Identify which cell holds the provided text, then report its [X, Y] central coordinate. 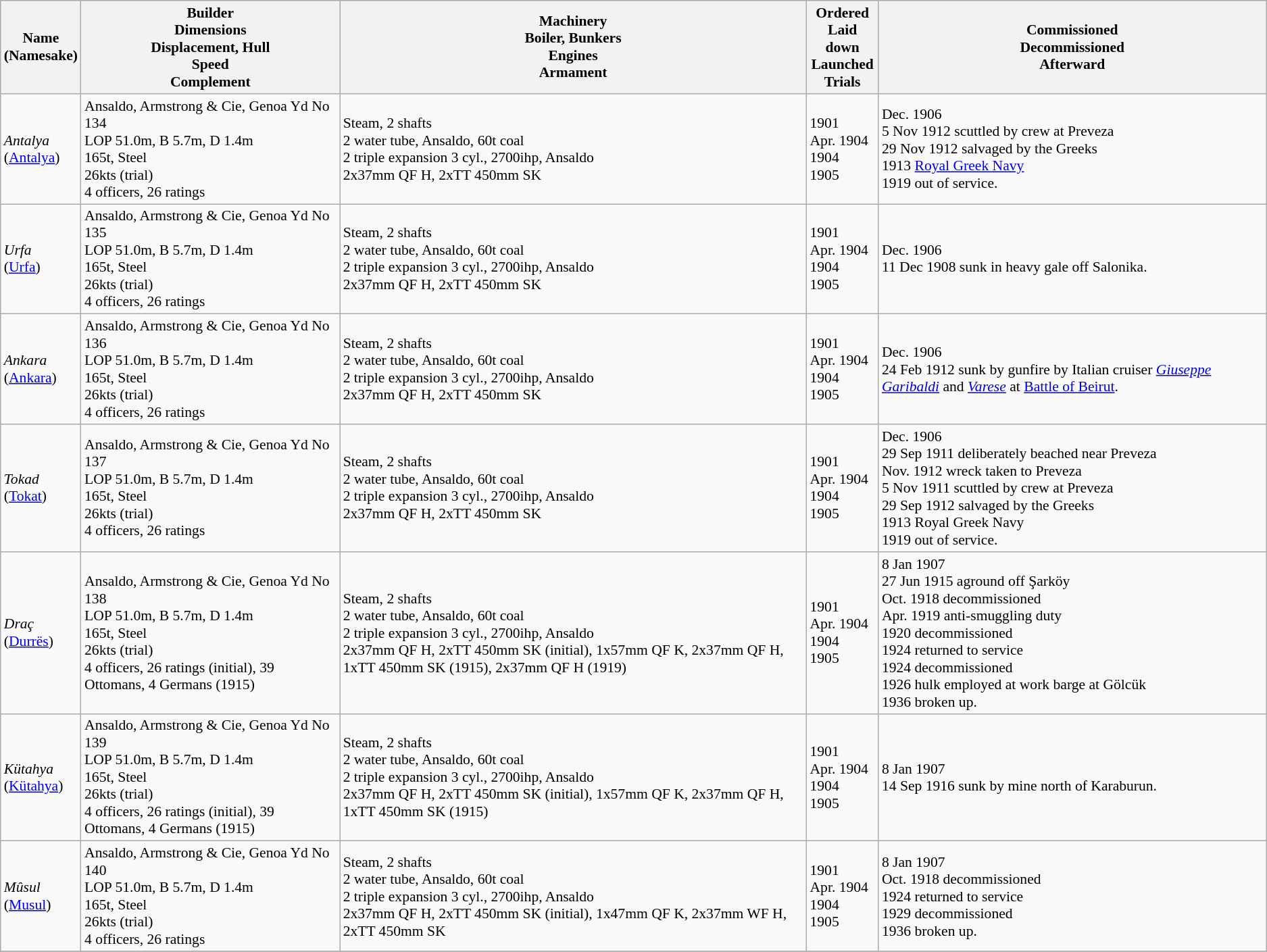
Ansaldo, Armstrong & Cie, Genoa Yd No 135LOP 51.0m, B 5.7m, D 1.4m165t, Steel26kts (trial)4 officers, 26 ratings [211, 259]
OrderedLaid downLaunchedTrials [842, 47]
Dec. 190624 Feb 1912 sunk by gunfire by Italian cruiser Giuseppe Garibaldi and Varese at Battle of Beirut. [1072, 369]
Kütahya(Kütahya) [41, 777]
Dec. 19065 Nov 1912 scuttled by crew at Preveza29 Nov 1912 salvaged by the Greeks1913 Royal Greek Navy 1919 out of service. [1072, 149]
Tokad(Tokat) [41, 488]
Urfa(Urfa) [41, 259]
Ansaldo, Armstrong & Cie, Genoa Yd No 140LOP 51.0m, B 5.7m, D 1.4m165t, Steel26kts (trial)4 officers, 26 ratings [211, 896]
Ansaldo, Armstrong & Cie, Genoa Yd No 134LOP 51.0m, B 5.7m, D 1.4m165t, Steel26kts (trial)4 officers, 26 ratings [211, 149]
Ansaldo, Armstrong & Cie, Genoa Yd No 137LOP 51.0m, B 5.7m, D 1.4m165t, Steel26kts (trial)4 officers, 26 ratings [211, 488]
Antalya(Antalya) [41, 149]
Name(Namesake) [41, 47]
MachineryBoiler, BunkersEnginesArmament [573, 47]
CommissionedDecommissionedAfterward [1072, 47]
Draç(Durrës) [41, 633]
8 Jan 1907Oct. 1918 decommissioned1924 returned to service1929 decommissioned1936 broken up. [1072, 896]
Ansaldo, Armstrong & Cie, Genoa Yd No 136LOP 51.0m, B 5.7m, D 1.4m165t, Steel26kts (trial)4 officers, 26 ratings [211, 369]
Mûsul(Musul) [41, 896]
Dec. 190611 Dec 1908 sunk in heavy gale off Salonika. [1072, 259]
BuilderDimensionsDisplacement, HullSpeedComplement [211, 47]
Ankara(Ankara) [41, 369]
8 Jan 190714 Sep 1916 sunk by mine north of Karaburun. [1072, 777]
